Identify which cell holds the provided text, then report its (x, y) central coordinate. 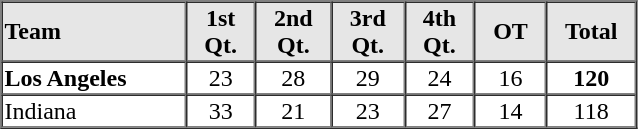
4th Qt. (439, 32)
Total (591, 32)
16 (511, 78)
33 (221, 110)
1st Qt. (221, 32)
2nd Qt. (293, 32)
OT (511, 32)
118 (591, 110)
21 (293, 110)
Indiana (94, 110)
Team (94, 32)
120 (591, 78)
24 (439, 78)
29 (368, 78)
28 (293, 78)
14 (511, 110)
3rd Qt. (368, 32)
Los Angeles (94, 78)
27 (439, 110)
